Search for the cell housing the specified text and yield its [x, y] center coordinate. 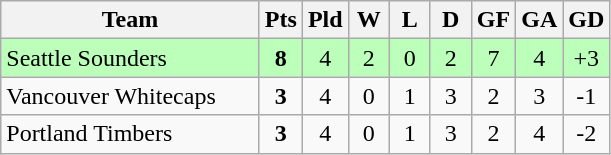
Pts [280, 20]
8 [280, 58]
Pld [325, 20]
Team [130, 20]
Seattle Sounders [130, 58]
D [450, 20]
Vancouver Whitecaps [130, 96]
Portland Timbers [130, 134]
L [410, 20]
GA [540, 20]
-2 [586, 134]
GD [586, 20]
GF [493, 20]
+3 [586, 58]
-1 [586, 96]
7 [493, 58]
W [368, 20]
